From the cell containing the given text, extract its center point as [x, y] coordinate. 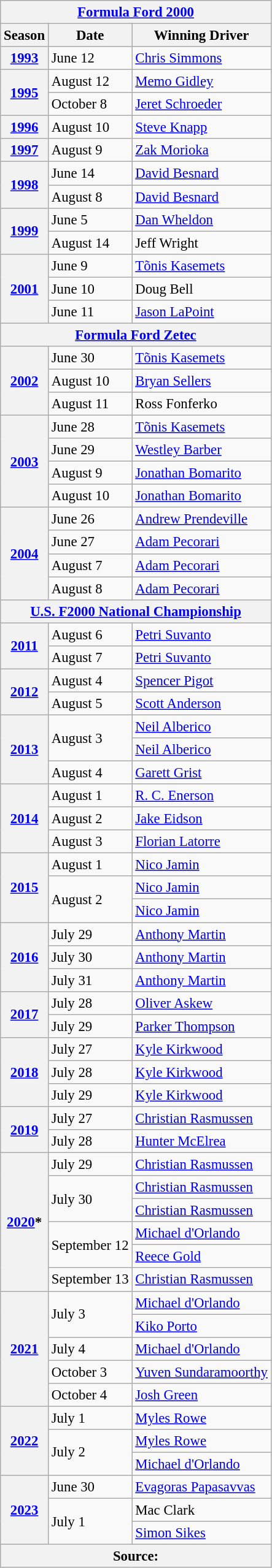
September 12 [90, 1244]
July 3 [90, 1314]
Scott Anderson [201, 704]
Memo Gidley [201, 82]
Bryan Sellers [201, 381]
Spencer Pigot [201, 680]
Westley Barber [201, 450]
Ross Fonferko [201, 404]
Mac Clark [201, 1510]
Jeret Schroeder [201, 104]
1995 [25, 93]
2017 [25, 1014]
Reece Gold [201, 1257]
U.S. F2000 National Championship [136, 611]
Josh Green [201, 1395]
Dan Wheldon [201, 219]
Season [25, 36]
October 8 [90, 104]
Yuven Sundaramoorthy [201, 1372]
1998 [25, 185]
Andrew Prendeville [201, 519]
Formula Ford 2000 [136, 12]
2021 [25, 1349]
October 4 [90, 1395]
July 2 [90, 1453]
Doug Bell [201, 289]
June 11 [90, 312]
June 5 [90, 219]
2014 [25, 819]
Hunter McElrea [201, 1141]
October 3 [90, 1372]
2013 [25, 749]
August 14 [90, 243]
1996 [25, 127]
2019 [25, 1129]
R. C. Enerson [201, 796]
August 12 [90, 82]
2018 [25, 1073]
Evagoras Papasavvas [201, 1487]
July 31 [90, 980]
Jeff Wright [201, 243]
Garett Grist [201, 773]
June 12 [90, 58]
September 13 [90, 1280]
June 10 [90, 289]
June 14 [90, 173]
1997 [25, 150]
Simon Sikes [201, 1533]
August 5 [90, 704]
June 9 [90, 265]
2011 [25, 646]
Florian Latorre [201, 842]
2001 [25, 288]
August 6 [90, 634]
2002 [25, 381]
2016 [25, 957]
Steve Knapp [201, 127]
Jason LaPoint [201, 312]
Date [90, 36]
1999 [25, 230]
June 29 [90, 450]
2015 [25, 888]
July 4 [90, 1349]
2023 [25, 1510]
Zak Morioka [201, 150]
Chris Simmons [201, 58]
June 28 [90, 427]
2012 [25, 691]
Kiko Porto [201, 1326]
Formula Ford Zetec [136, 335]
June 26 [90, 519]
1993 [25, 58]
Source: [136, 1556]
Jake Eidson [201, 819]
2022 [25, 1441]
Oliver Askew [201, 1003]
2020* [25, 1222]
Winning Driver [201, 36]
2004 [25, 554]
Parker Thompson [201, 1026]
June 27 [90, 542]
August 11 [90, 404]
2003 [25, 462]
